Provide the (X, Y) coordinate of the cell's center where the given text is located.  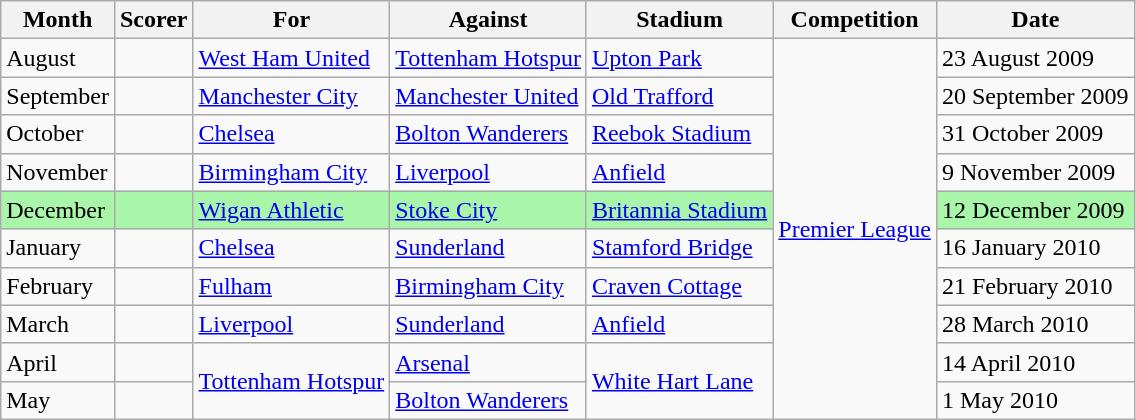
Fulham (292, 286)
Stadium (679, 20)
May (58, 400)
April (58, 362)
14 April 2010 (1035, 362)
Month (58, 20)
Scorer (154, 20)
September (58, 96)
November (58, 172)
December (58, 210)
Against (488, 20)
31 October 2009 (1035, 134)
21 February 2010 (1035, 286)
20 September 2009 (1035, 96)
28 March 2010 (1035, 324)
West Ham United (292, 58)
March (58, 324)
Britannia Stadium (679, 210)
1 May 2010 (1035, 400)
White Hart Lane (679, 381)
23 August 2009 (1035, 58)
August (58, 58)
Upton Park (679, 58)
October (58, 134)
Date (1035, 20)
January (58, 248)
Stamford Bridge (679, 248)
Old Trafford (679, 96)
Competition (855, 20)
Arsenal (488, 362)
February (58, 286)
Manchester United (488, 96)
Manchester City (292, 96)
16 January 2010 (1035, 248)
Reebok Stadium (679, 134)
For (292, 20)
Stoke City (488, 210)
Wigan Athletic (292, 210)
12 December 2009 (1035, 210)
9 November 2009 (1035, 172)
Craven Cottage (679, 286)
Premier League (855, 230)
